Extract the [X, Y] coordinate from the center of the cell holding the provided text.  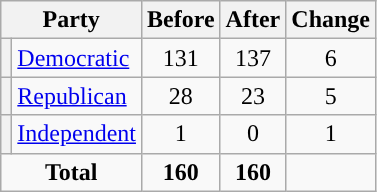
28 [180, 96]
Party [72, 20]
131 [180, 58]
Total [72, 172]
Democratic [77, 58]
Independent [77, 134]
Republican [77, 96]
0 [253, 134]
After [253, 20]
Change [331, 20]
Before [180, 20]
137 [253, 58]
6 [331, 58]
23 [253, 96]
5 [331, 96]
